Determine the [X, Y] coordinate at the center of the cell enclosing the given text.  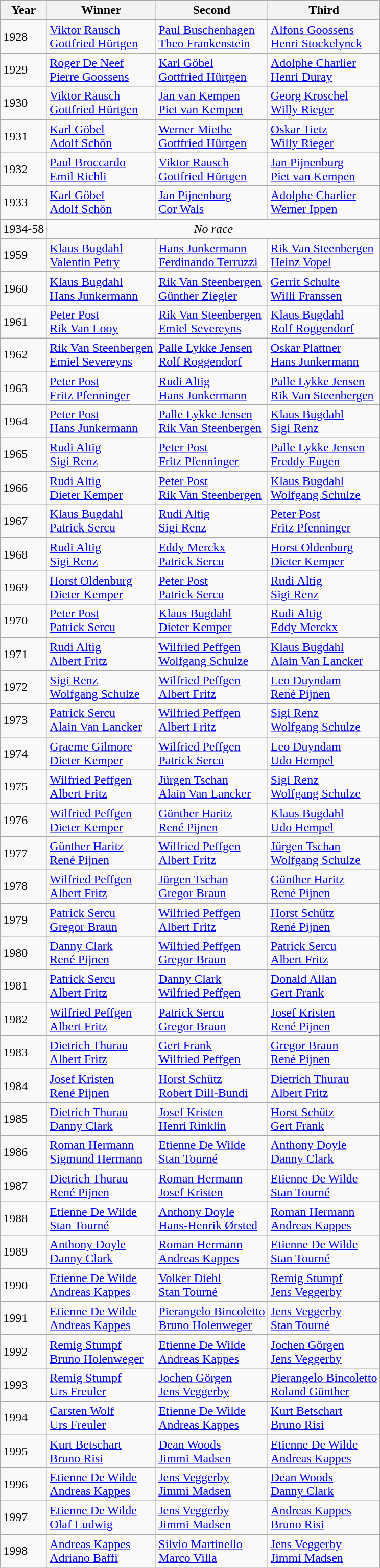
No race [213, 229]
Wilfried Peffgen Wolfgang Schulze [212, 654]
Etienne De Wilde Olaf Ludwig [101, 1517]
1989 [23, 1252]
Eddy Merckx Patrick Sercu [212, 554]
Dean Woods Jimmi Madsen [212, 1451]
Danny Clark Wilfried Peffgen [212, 986]
Andreas Kappes Bruno Risi [324, 1517]
Roman Hermann Josef Kristen [212, 1186]
Horst Schütz Robert Dill-Bundi [212, 1085]
Silvio Martinello Marco Villa [212, 1551]
Klaus Bugdahl Patrick Sercu [101, 521]
Paul Buschenhagen Theo Frankenstein [212, 37]
1969 [23, 587]
1967 [23, 521]
1928 [23, 37]
Gert Frank Wilfried Peffgen [212, 1053]
Second [212, 10]
Jürgen Tschan Wolfgang Schulze [324, 853]
Gregor Braun René Pijnen [324, 1053]
1931 [23, 136]
Alfons Goossens Henri Stockelynck [324, 37]
1973 [23, 720]
Year [23, 10]
Remig Stumpf Bruno Holenweger [101, 1351]
1972 [23, 687]
1961 [23, 322]
1990 [23, 1285]
Karl Göbel Gottfried Hürtgen [212, 69]
1963 [23, 388]
Patrick Sercu Alain Van Lancker [101, 720]
1930 [23, 103]
1970 [23, 621]
Adolphe Charlier Werner Ippen [324, 202]
Wilfried Peffgen Dieter Kemper [101, 820]
Josef Kristen Henri Rinklin [212, 1119]
Klaus Bugdahl Hans Junkermann [101, 288]
1994 [23, 1417]
Hans Junkermann Ferdinando Terruzzi [212, 255]
1988 [23, 1218]
1962 [23, 354]
1986 [23, 1152]
1983 [23, 1053]
Peter Post Hans Junkermann [101, 422]
Klaus Bugdahl Valentin Petry [101, 255]
1979 [23, 919]
Rik Van Steenbergen Günther Ziegler [212, 288]
Georg Kroschel Willy Rieger [324, 103]
Wilfried Peffgen Patrick Sercu [212, 754]
1966 [23, 488]
Donald Allan Gert Frank [324, 986]
Horst Schütz René Pijnen [324, 919]
1977 [23, 853]
1971 [23, 654]
Jens Veggerby Stan Tourné [324, 1318]
1996 [23, 1485]
1978 [23, 886]
Jürgen Tschan Gregor Braun [212, 886]
1987 [23, 1186]
Klaus Bugdahl Sigi Renz [324, 422]
Rudi Altig Hans Junkermann [212, 388]
1997 [23, 1517]
1975 [23, 786]
Horst Schütz Gert Frank [324, 1119]
1981 [23, 986]
Palle Lykke Jensen Freddy Eugen [324, 454]
Third [324, 10]
Anthony Doyle Hans-Henrik Ørsted [212, 1218]
1995 [23, 1451]
Paul Broccardo Emil Richli [101, 170]
1932 [23, 170]
1934-58 [23, 229]
1974 [23, 754]
Wilfried Peffgen Gregor Braun [212, 953]
Remig Stumpf Urs Freuler [101, 1385]
1984 [23, 1085]
1998 [23, 1551]
Roman Hermann Sigmund Hermann [101, 1152]
Pierangelo Bincoletto Bruno Holenweger [212, 1318]
Oskar Tietz Willy Rieger [324, 136]
Rudi Altig Albert Fritz [101, 654]
Dietrich Thurau Danny Clark [101, 1119]
1959 [23, 255]
Leo Duyndam René Pijnen [324, 687]
Dean Woods Danny Clark [324, 1485]
Werner Miethe Gottfried Hürtgen [212, 136]
Peter Post Rik Van Looy [101, 322]
Jan van Kempen Piet van Kempen [212, 103]
Rudi Altig Eddy Merckx [324, 621]
Adolphe Charlier Henri Duray [324, 69]
Palle Lykke Jensen Rolf Roggendorf [212, 354]
Carsten Wolf Urs Freuler [101, 1417]
1964 [23, 422]
Volker Diehl Stan Tourné [212, 1285]
1929 [23, 69]
Rudi Altig Dieter Kemper [101, 488]
Jürgen Tschan Alain Van Lancker [212, 786]
1982 [23, 1019]
Peter Post Rik Van Steenbergen [212, 488]
Klaus Bugdahl Udo Hempel [324, 820]
Leo Duyndam Udo Hempel [324, 754]
Klaus Bugdahl Alain Van Lancker [324, 654]
Danny Clark René Pijnen [101, 953]
1960 [23, 288]
1968 [23, 554]
Rik Van Steenbergen Heinz Vopel [324, 255]
1985 [23, 1119]
Winner [101, 10]
1991 [23, 1318]
1992 [23, 1351]
Oskar Plattner Hans Junkermann [324, 354]
Jan Pijnenburg Piet van Kempen [324, 170]
Roger De Neef Pierre Goossens [101, 69]
1993 [23, 1385]
Gerrit Schulte Willi Franssen [324, 288]
Klaus Bugdahl Wolfgang Schulze [324, 488]
Klaus Bugdahl Rolf Roggendorf [324, 322]
Remig Stumpf Jens Veggerby [324, 1285]
Andreas Kappes Adriano Baffi [101, 1551]
1965 [23, 454]
1933 [23, 202]
1976 [23, 820]
Graeme Gilmore Dieter Kemper [101, 754]
Pierangelo Bincoletto Roland Günther [324, 1385]
Jan Pijnenburg Cor Wals [212, 202]
Klaus Bugdahl Dieter Kemper [212, 621]
1980 [23, 953]
Dietrich Thurau René Pijnen [101, 1186]
